Provide the [X, Y] coordinate of the cell's center where the given text is located.  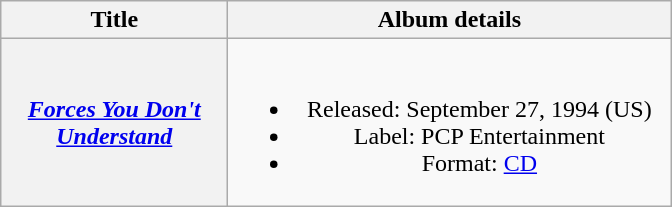
Album details [450, 20]
Forces You Don't Understand [114, 122]
Released: September 27, 1994 (US)Label: PCP EntertainmentFormat: CD [450, 122]
Title [114, 20]
